Scan for the cell matching the given text and deliver its [X, Y] coordinate at center. 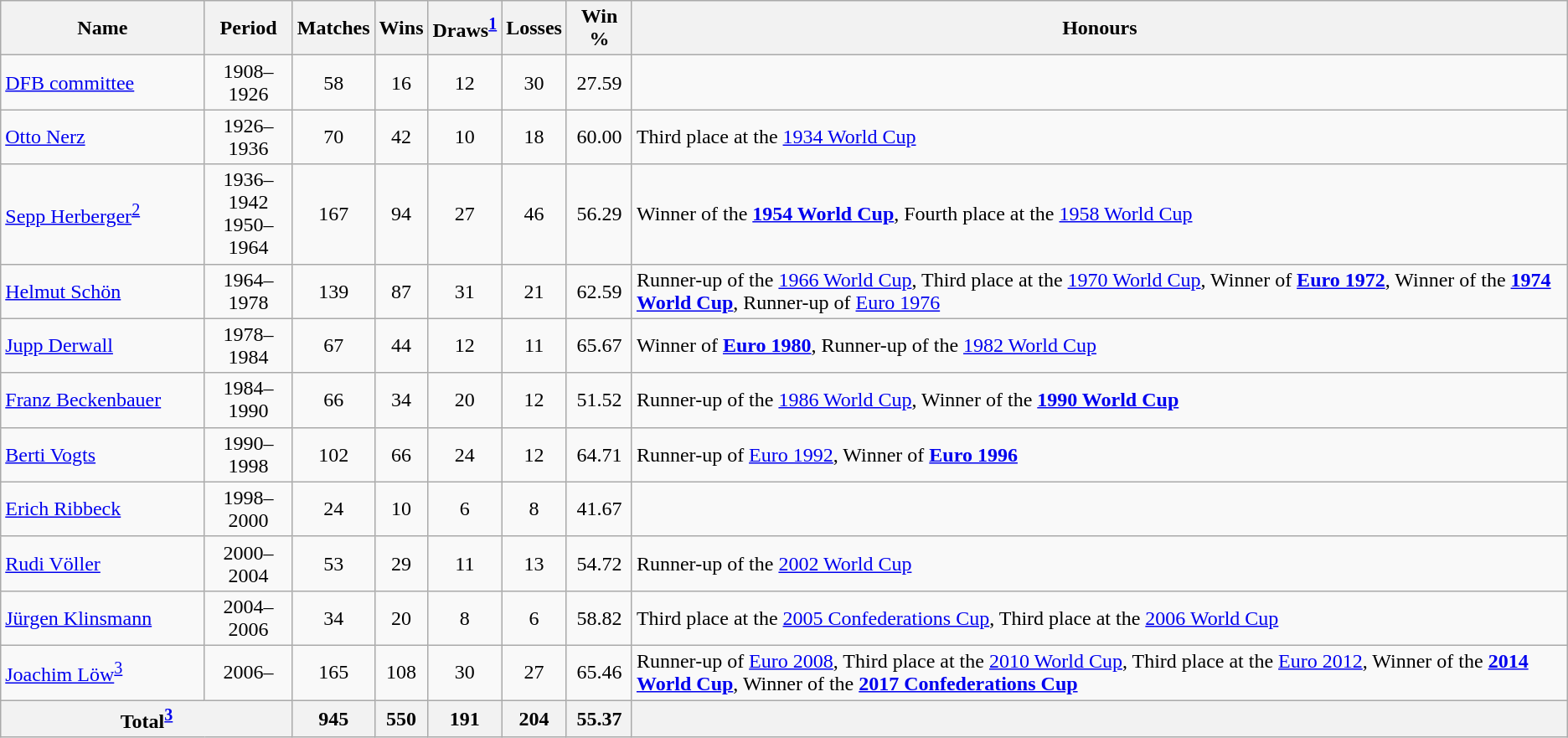
Third place at the 1934 World Cup [1099, 137]
44 [401, 345]
108 [401, 672]
Winner of the 1954 World Cup, Fourth place at the 1958 World Cup [1099, 214]
27.59 [599, 82]
2006– [248, 672]
60.00 [599, 137]
94 [401, 214]
Helmut Schön [102, 292]
Sepp Herberger2 [102, 214]
Losses [534, 28]
139 [333, 292]
58 [333, 82]
87 [401, 292]
31 [465, 292]
Joachim Löw3 [102, 672]
29 [401, 563]
1926–1936 [248, 137]
51.52 [599, 400]
Erich Ribbeck [102, 509]
Berti Vogts [102, 454]
Period [248, 28]
62.59 [599, 292]
55.37 [599, 719]
1936–19421950–1964 [248, 214]
Jupp Derwall [102, 345]
16 [401, 82]
64.71 [599, 454]
1984–1990 [248, 400]
DFB committee [102, 82]
58.82 [599, 618]
102 [333, 454]
Win % [599, 28]
Jürgen Klinsmann [102, 618]
67 [333, 345]
945 [333, 719]
56.29 [599, 214]
2000–2004 [248, 563]
Runner-up of the 2002 World Cup [1099, 563]
Honours [1099, 28]
1978–1984 [248, 345]
41.67 [599, 509]
Wins [401, 28]
53 [333, 563]
550 [401, 719]
1908–1926 [248, 82]
204 [534, 719]
42 [401, 137]
Third place at the 2005 Confederations Cup, Third place at the 2006 World Cup [1099, 618]
54.72 [599, 563]
1998–2000 [248, 509]
Winner of Euro 1980, Runner-up of the 1982 World Cup [1099, 345]
Runner-up of the 1986 World Cup, Winner of the 1990 World Cup [1099, 400]
167 [333, 214]
Runner-up of the 1966 World Cup, Third place at the 1970 World Cup, Winner of Euro 1972, Winner of the 1974 World Cup, Runner-up of Euro 1976 [1099, 292]
13 [534, 563]
Draws1 [465, 28]
Otto Nerz [102, 137]
2004–2006 [248, 618]
21 [534, 292]
18 [534, 137]
Name [102, 28]
Franz Beckenbauer [102, 400]
46 [534, 214]
65.46 [599, 672]
1990–1998 [248, 454]
Runner-up of Euro 1992, Winner of Euro 1996 [1099, 454]
191 [465, 719]
1964–1978 [248, 292]
70 [333, 137]
Rudi Völler [102, 563]
165 [333, 672]
Total3 [147, 719]
Matches [333, 28]
65.67 [599, 345]
